From the cell containing the given text, extract its center point as (x, y) coordinate. 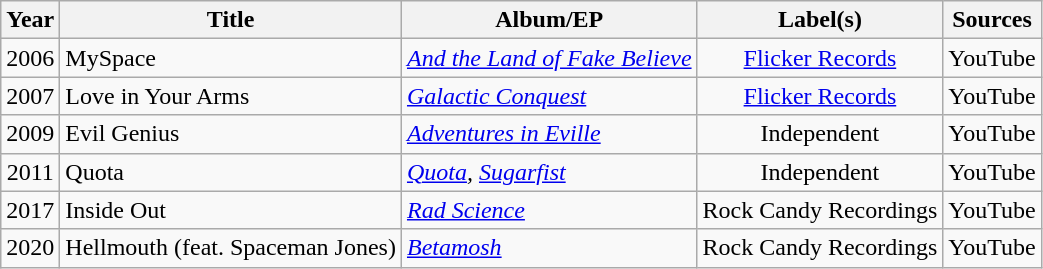
2006 (30, 58)
Love in Your Arms (231, 96)
And the Land of Fake Believe (549, 58)
Evil Genius (231, 134)
2020 (30, 248)
Label(s) (820, 20)
Hellmouth (feat. Spaceman Jones) (231, 248)
Rad Science (549, 210)
2007 (30, 96)
Year (30, 20)
Betamosh (549, 248)
Album/EP (549, 20)
2017 (30, 210)
Galactic Conquest (549, 96)
Title (231, 20)
Adventures in Eville (549, 134)
2011 (30, 172)
Inside Out (231, 210)
Sources (992, 20)
Quota (231, 172)
2009 (30, 134)
Quota, Sugarfist (549, 172)
MySpace (231, 58)
